Extract the [x, y] coordinate from the center of the cell holding the provided text.  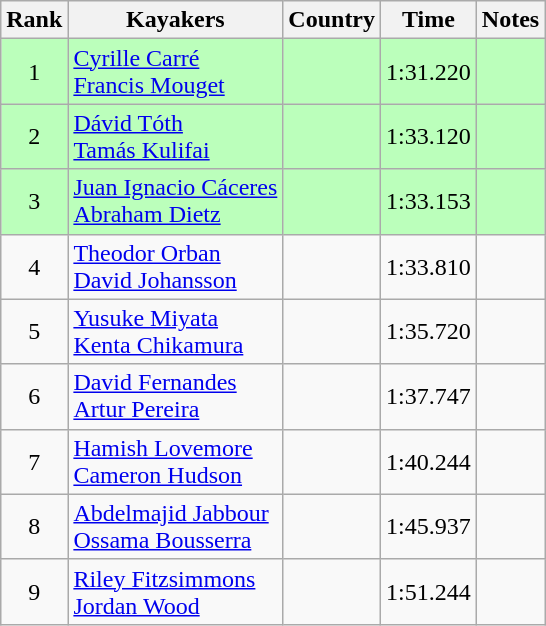
Juan Ignacio CáceresAbraham Dietz [176, 202]
Riley FitzsimmonsJordan Wood [176, 592]
Yusuke MiyataKenta Chikamura [176, 332]
1:45.937 [429, 526]
Theodor OrbanDavid Johansson [176, 266]
Rank [34, 20]
8 [34, 526]
9 [34, 592]
1:35.720 [429, 332]
Notes [510, 20]
3 [34, 202]
David FernandesArtur Pereira [176, 396]
1 [34, 72]
Time [429, 20]
Country [332, 20]
Abdelmajid JabbourOssama Bousserra [176, 526]
4 [34, 266]
Cyrille CarréFrancis Mouget [176, 72]
6 [34, 396]
1:33.120 [429, 136]
Dávid TóthTamás Kulifai [176, 136]
5 [34, 332]
1:31.220 [429, 72]
7 [34, 462]
1:51.244 [429, 592]
1:37.747 [429, 396]
Kayakers [176, 20]
1:33.153 [429, 202]
Hamish LovemoreCameron Hudson [176, 462]
2 [34, 136]
1:40.244 [429, 462]
1:33.810 [429, 266]
